For the text-containing cell, return its midpoint in (x, y) coordinate format. 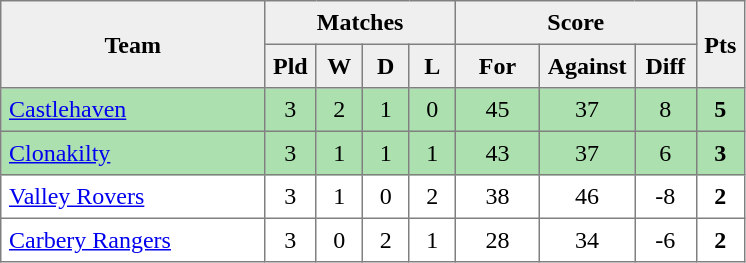
Castlehaven (133, 110)
Against (586, 66)
Clonakilty (133, 153)
Diff (666, 66)
43 (497, 153)
For (497, 66)
L (432, 66)
38 (497, 197)
34 (586, 240)
Matches (360, 23)
-8 (666, 197)
6 (666, 153)
D (385, 66)
45 (497, 110)
5 (720, 110)
Valley Rovers (133, 197)
Score (576, 23)
46 (586, 197)
Team (133, 44)
28 (497, 240)
Pld (290, 66)
-6 (666, 240)
W (339, 66)
Carbery Rangers (133, 240)
Pts (720, 44)
8 (666, 110)
